From the cell containing the given text, extract its center point as (X, Y) coordinate. 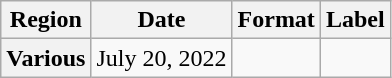
Date (162, 20)
Format (276, 20)
July 20, 2022 (162, 58)
Region (46, 20)
Various (46, 58)
Label (355, 20)
